From the cell containing the given text, extract its center point as [X, Y] coordinate. 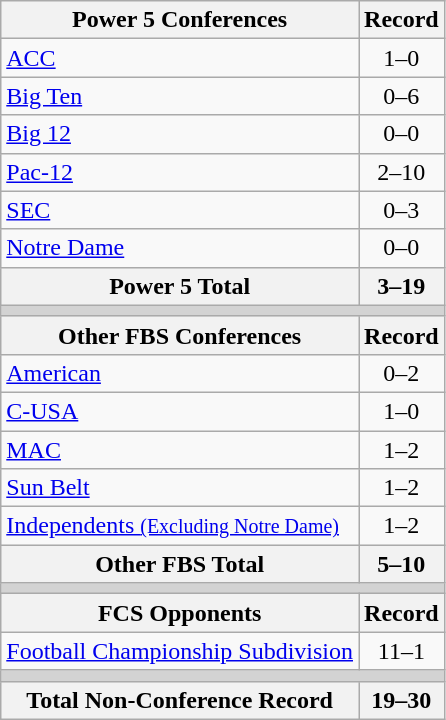
Power 5 Total [180, 286]
Football Championship Subdivision [180, 651]
Independents (Excluding Notre Dame) [180, 526]
Power 5 Conferences [180, 20]
0–6 [402, 96]
C-USA [180, 411]
Pac-12 [180, 172]
5–10 [402, 564]
American [180, 373]
Big 12 [180, 134]
11–1 [402, 651]
FCS Opponents [180, 613]
3–19 [402, 286]
Other FBS Conferences [180, 335]
19–30 [402, 700]
SEC [180, 210]
MAC [180, 449]
ACC [180, 58]
Other FBS Total [180, 564]
Notre Dame [180, 248]
2–10 [402, 172]
Big Ten [180, 96]
0–3 [402, 210]
Total Non-Conference Record [180, 700]
Sun Belt [180, 488]
0–2 [402, 373]
